Output the [x, y] coordinate of the center of the cell containing the given text.  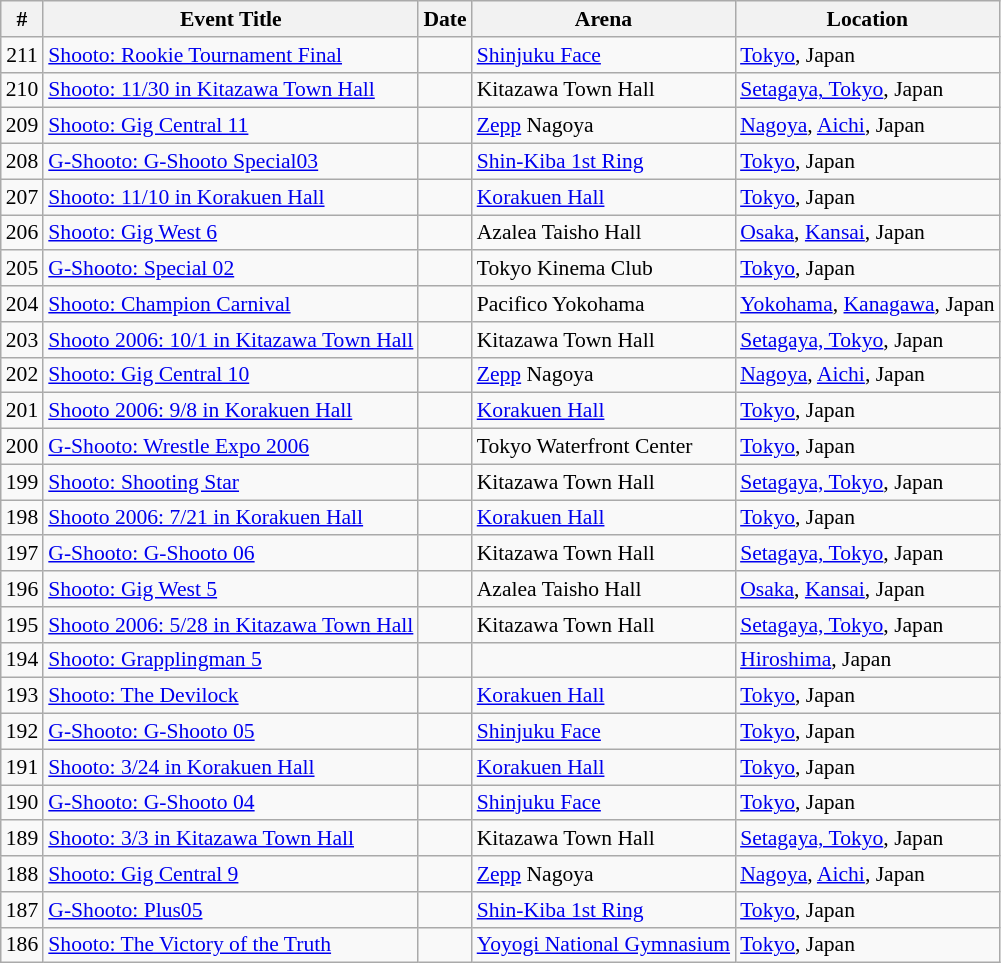
196 [22, 589]
189 [22, 839]
G-Shooto: G-Shooto Special03 [230, 162]
210 [22, 90]
Shooto: Gig Central 9 [230, 874]
Tokyo Waterfront Center [604, 447]
Shooto: 3/24 in Korakuen Hall [230, 767]
G-Shooto: Plus05 [230, 910]
Shooto 2006: 10/1 in Kitazawa Town Hall [230, 340]
G-Shooto: G-Shooto 04 [230, 803]
Shooto: The Victory of the Truth [230, 945]
203 [22, 340]
Shooto: 11/30 in Kitazawa Town Hall [230, 90]
193 [22, 696]
Hiroshima, Japan [868, 660]
Shooto: The Devilock [230, 696]
Yokohama, Kanagawa, Japan [868, 304]
207 [22, 197]
188 [22, 874]
201 [22, 411]
G-Shooto: G-Shooto 06 [230, 554]
Shooto: Rookie Tournament Final [230, 55]
Shooto: Gig West 5 [230, 589]
Shooto: Grapplingman 5 [230, 660]
G-Shooto: Wrestle Expo 2006 [230, 447]
Shooto: 11/10 in Korakuen Hall [230, 197]
190 [22, 803]
G-Shooto: Special 02 [230, 269]
Shooto 2006: 9/8 in Korakuen Hall [230, 411]
194 [22, 660]
Pacifico Yokohama [604, 304]
186 [22, 945]
Tokyo Kinema Club [604, 269]
Shooto: Gig Central 10 [230, 375]
Shooto: 3/3 in Kitazawa Town Hall [230, 839]
Location [868, 19]
192 [22, 732]
Date [444, 19]
Event Title [230, 19]
202 [22, 375]
200 [22, 447]
Shooto: Shooting Star [230, 482]
Shooto 2006: 7/21 in Korakuen Hall [230, 518]
195 [22, 625]
# [22, 19]
199 [22, 482]
Shooto 2006: 5/28 in Kitazawa Town Hall [230, 625]
187 [22, 910]
191 [22, 767]
204 [22, 304]
Shooto: Gig West 6 [230, 233]
205 [22, 269]
Shooto: Gig Central 11 [230, 126]
Arena [604, 19]
G-Shooto: G-Shooto 05 [230, 732]
197 [22, 554]
208 [22, 162]
Shooto: Champion Carnival [230, 304]
198 [22, 518]
206 [22, 233]
Yoyogi National Gymnasium [604, 945]
209 [22, 126]
211 [22, 55]
